Scan for the cell matching the given text and deliver its [X, Y] coordinate at center. 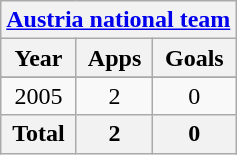
2005 [39, 96]
Apps [114, 58]
Goals [194, 58]
Year [39, 58]
Total [39, 134]
Austria national team [118, 20]
